Scan for the cell matching the given text and deliver its [x, y] coordinate at center. 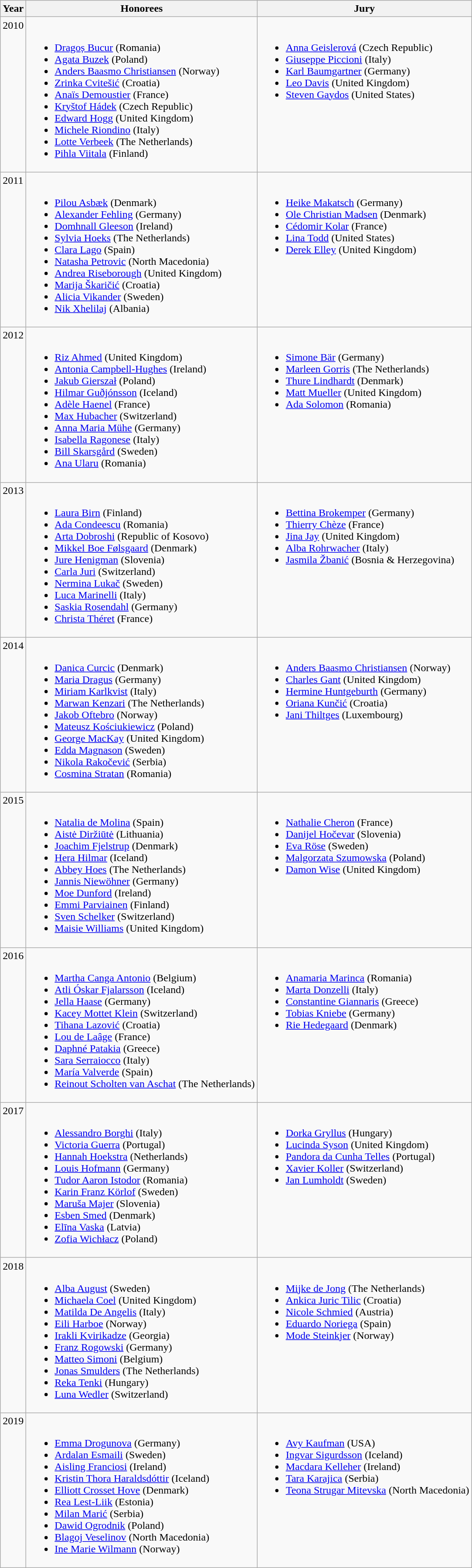
2019 [13, 1490]
2015 [13, 870]
2018 [13, 1335]
Avy Kaufman (USA)Ingvar Sigurdsson (Iceland)Macdara Kelleher (Ireland)Tara Karajica (Serbia)Teona Strugar Mitevska (North Macedonia) [364, 1490]
2016 [13, 1025]
2011 [13, 250]
Nathalie Cheron (France)Danijel Hočevar (Slovenia)Eva Röse (Sweden)Malgorzata Szumowska (Poland)Damon Wise (United Kingdom) [364, 870]
2014 [13, 715]
2010 [13, 95]
2012 [13, 405]
Simone Bär (Germany)Marleen Gorris (The Netherlands)Thure Lindhardt (Denmark)Matt Mueller (United Kingdom)Ada Solomon (Romania) [364, 405]
2013 [13, 560]
Bettina Brokemper (Germany)Thierry Chèze (France)Jina Jay (United Kingdom)Alba Rohrwacher (Italy)Jasmila Žbanić (Bosnia & Herzegovina) [364, 560]
Dorka Gryllus (Hungary)Lucinda Syson (United Kingdom)Pandora da Cunha Telles (Portugal)Xavier Koller (Switzerland)Jan Lumholdt (Sweden) [364, 1180]
Anders Baasmo Christiansen (Norway)Charles Gant (United Kingdom)Hermine Huntgeburth (Germany)Oriana Kunčić (Croatia)Jani Thiltges (Luxembourg) [364, 715]
Honorees [142, 9]
Anna Geislerová (Czech Republic)Giuseppe Piccioni (Italy)Karl Baumgartner (Germany)Leo Davis (United Kingdom)Steven Gaydos (United States) [364, 95]
Year [13, 9]
Jury [364, 9]
Mijke de Jong (The Netherlands)Ankica Juric Tilic (Croatia)Nicole Schmied (Austria)Eduardo Noriega (Spain)Mode Steinkjer (Norway) [364, 1335]
Anamaria Marinca (Romania)Marta Donzelli (Italy)Constantine Giannaris (Greece)Tobias Kniebe (Germany)Rie Hedegaard (Denmark) [364, 1025]
2017 [13, 1180]
Heike Makatsch (Germany)Ole Christian Madsen (Denmark)Cédomir Kolar (France)Lina Todd (United States)Derek Elley (United Kingdom) [364, 250]
